For the text-containing cell, return its midpoint in (X, Y) coordinate format. 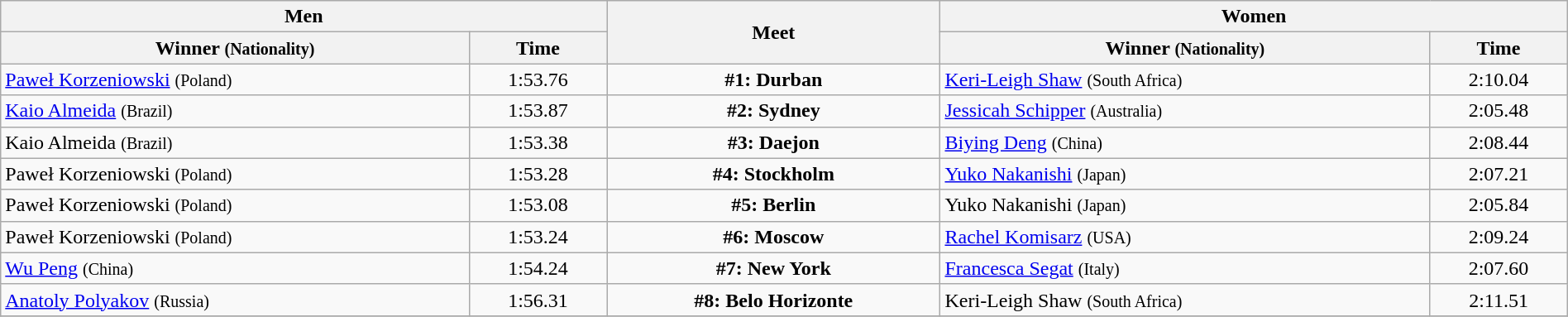
1:53.28 (538, 174)
1:56.31 (538, 300)
#4: Stockholm (774, 174)
#6: Moscow (774, 237)
Anatoly Polyakov (Russia) (235, 300)
#2: Sydney (774, 111)
Meet (774, 32)
Wu Peng (China) (235, 268)
#5: Berlin (774, 205)
2:11.51 (1499, 300)
Men (304, 17)
1:53.38 (538, 142)
#7: New York (774, 268)
1:53.24 (538, 237)
#1: Durban (774, 79)
Rachel Komisarz (USA) (1185, 237)
Francesca Segat (Italy) (1185, 268)
2:07.60 (1499, 268)
Jessicah Schipper (Australia) (1185, 111)
Women (1254, 17)
2:07.21 (1499, 174)
2:05.48 (1499, 111)
1:53.87 (538, 111)
2:08.44 (1499, 142)
2:09.24 (1499, 237)
#8: Belo Horizonte (774, 300)
2:10.04 (1499, 79)
1:53.08 (538, 205)
2:05.84 (1499, 205)
#3: Daejon (774, 142)
1:53.76 (538, 79)
Biying Deng (China) (1185, 142)
1:54.24 (538, 268)
